Capture the cell that displays the provided text and extract its [X, Y] central coordinate. 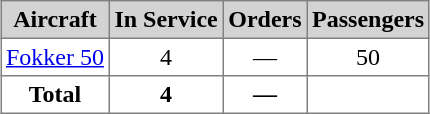
Orders [265, 20]
Total [55, 95]
50 [368, 57]
Fokker 50 [55, 57]
Aircraft [55, 20]
In Service [166, 20]
Passengers [368, 20]
